Scan for the cell matching the given text and deliver its (X, Y) coordinate at center. 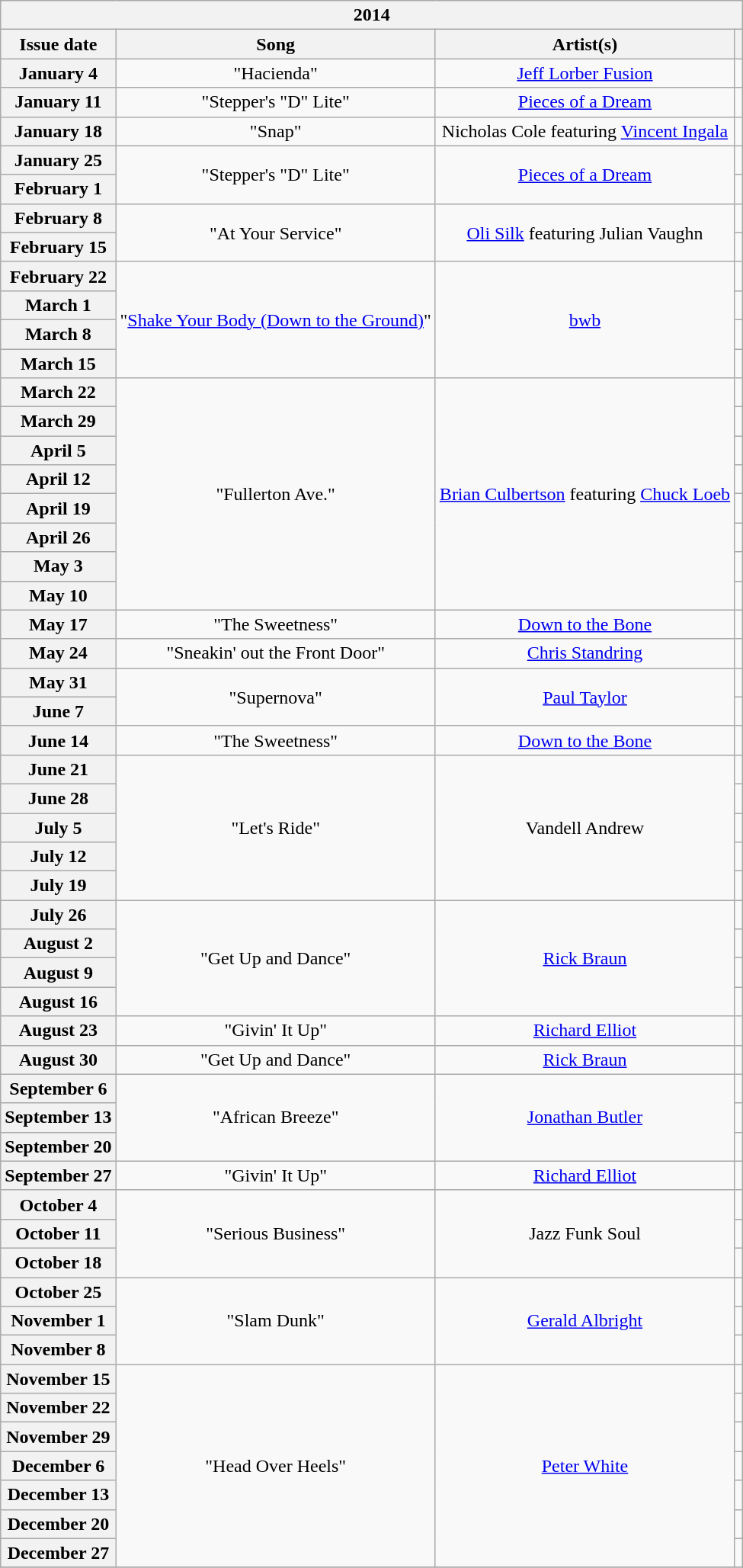
May 24 (58, 653)
Brian Culbertson featuring Chuck Loeb (584, 494)
"Head Over Heels" (276, 1466)
September 20 (58, 1146)
July 12 (58, 857)
March 15 (58, 364)
November 22 (58, 1408)
December 13 (58, 1495)
Issue date (58, 44)
December 20 (58, 1524)
November 29 (58, 1437)
March 1 (58, 305)
March 22 (58, 393)
April 19 (58, 508)
October 11 (58, 1233)
November 15 (58, 1379)
May 31 (58, 682)
December 6 (58, 1466)
"Supernova" (276, 697)
"Slam Dunk" (276, 1321)
Vandell Andrew (584, 827)
March 29 (58, 422)
May 17 (58, 624)
November 1 (58, 1321)
August 30 (58, 1060)
April 5 (58, 451)
July 5 (58, 827)
August 2 (58, 944)
"Snap" (276, 131)
September 13 (58, 1117)
Jeff Lorber Fusion (584, 73)
Song (276, 44)
Paul Taylor (584, 697)
"Hacienda" (276, 73)
"Fullerton Ave." (276, 494)
Jazz Funk Soul (584, 1233)
Nicholas Cole featuring Vincent Ingala (584, 131)
August 16 (58, 1002)
Jonathan Butler (584, 1117)
December 27 (58, 1553)
June 21 (58, 769)
October 18 (58, 1262)
2014 (372, 15)
November 8 (58, 1350)
"Shake Your Body (Down to the Ground)" (276, 319)
April 12 (58, 479)
"African Breeze" (276, 1117)
October 4 (58, 1204)
January 18 (58, 131)
September 6 (58, 1089)
Oli Silk featuring Julian Vaughn (584, 232)
January 25 (58, 160)
March 8 (58, 334)
Peter White (584, 1466)
January 4 (58, 73)
"Serious Business" (276, 1233)
September 27 (58, 1175)
May 10 (58, 595)
July 26 (58, 915)
Gerald Albright (584, 1321)
"Sneakin' out the Front Door" (276, 653)
Chris Standring (584, 653)
"At Your Service" (276, 232)
February 8 (58, 218)
February 1 (58, 189)
June 28 (58, 798)
bwb (584, 319)
October 25 (58, 1292)
February 22 (58, 276)
August 23 (58, 1031)
July 19 (58, 886)
June 14 (58, 740)
"Let's Ride" (276, 827)
January 11 (58, 102)
April 26 (58, 537)
February 15 (58, 247)
June 7 (58, 711)
May 3 (58, 566)
Artist(s) (584, 44)
August 9 (58, 973)
